Identify which cell holds the provided text, then report its (x, y) central coordinate. 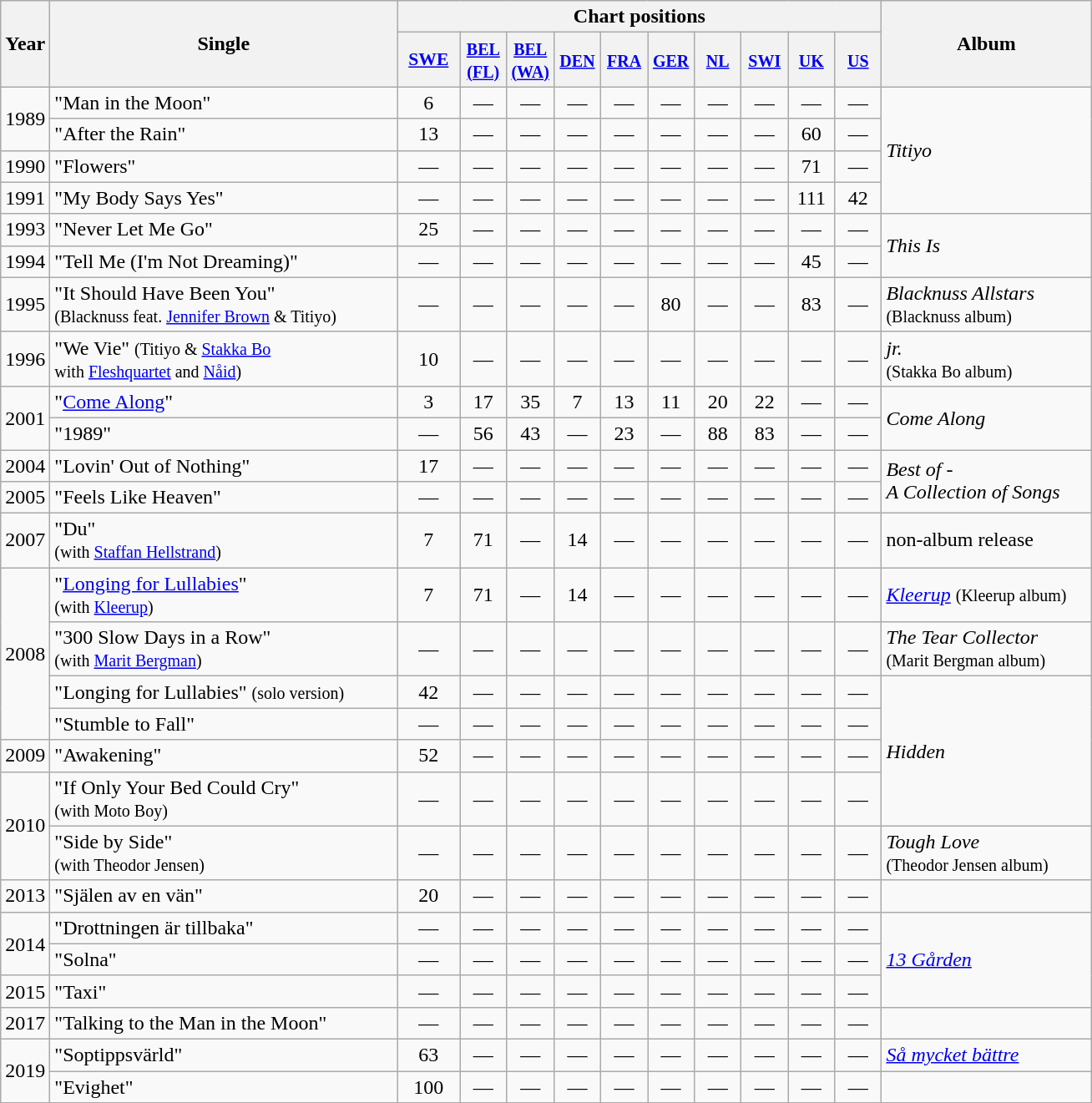
Hidden (987, 751)
"If Only Your Bed Could Cry" (with Moto Boy) (224, 798)
35 (531, 402)
2001 (25, 417)
DEN (577, 60)
Kleerup (Kleerup album) (987, 595)
88 (718, 433)
1994 (25, 261)
"Feels Like Heaven" (224, 498)
non-album release (987, 541)
111 (811, 198)
Blacknuss Allstars(Blacknuss album) (987, 304)
Year (25, 43)
"Själen av en vän" (224, 896)
NL (718, 60)
1995 (25, 304)
25 (429, 230)
13 Gården (987, 959)
45 (811, 261)
2004 (25, 465)
"Talking to the Man in the Moon" (224, 1023)
1993 (25, 230)
2007 (25, 541)
1991 (25, 198)
GER (671, 60)
"My Body Says Yes" (224, 198)
Titiyo (987, 150)
US (858, 60)
2009 (25, 756)
"300 Slow Days in a Row"(with Marit Bergman) (224, 650)
"Drottningen är tillbaka" (224, 928)
"It Should Have Been You"(Blacknuss feat. Jennifer Brown & Titiyo) (224, 304)
1990 (25, 166)
2005 (25, 498)
3 (429, 402)
"Du" (with Staffan Hellstrand) (224, 541)
"Lovin' Out of Nothing" (224, 465)
60 (811, 134)
SWI (765, 60)
Single (224, 43)
BEL(FL) (483, 60)
"Never Let Me Go" (224, 230)
"1989" (224, 433)
"Evighet" (224, 1086)
This Is (987, 245)
100 (429, 1086)
"Tell Me (I'm Not Dreaming)" (224, 261)
Tough Love(Theodor Jensen album) (987, 853)
10 (429, 359)
2015 (25, 991)
Come Along (987, 417)
"Come Along" (224, 402)
2008 (25, 654)
"Awakening" (224, 756)
1996 (25, 359)
43 (531, 433)
63 (429, 1055)
2019 (25, 1070)
2014 (25, 944)
11 (671, 402)
23 (624, 433)
52 (429, 756)
80 (671, 304)
"Soptippsvärld" (224, 1055)
Så mycket bättre (987, 1055)
jr.(Stakka Bo album) (987, 359)
"Flowers" (224, 166)
"Taxi" (224, 991)
SWE (429, 60)
Chart positions (640, 17)
22 (765, 402)
"Man in the Moon" (224, 103)
"After the Rain" (224, 134)
"Longing for Lullabies" (with Kleerup) (224, 595)
"We Vie" (Titiyo & Stakka Bo with Fleshquartet and Nåid) (224, 359)
UK (811, 60)
2013 (25, 896)
2017 (25, 1023)
1989 (25, 119)
6 (429, 103)
2010 (25, 826)
"Side by Side" (with Theodor Jensen) (224, 853)
FRA (624, 60)
BEL(WA) (531, 60)
"Stumble to Fall" (224, 724)
Best of -A Collection of Songs (987, 481)
"Longing for Lullabies" (solo version) (224, 692)
"Solna" (224, 959)
56 (483, 433)
The Tear Collector(Marit Bergman album) (987, 650)
Album (987, 43)
